Extract the (X, Y) coordinate from the center of the cell holding the provided text.  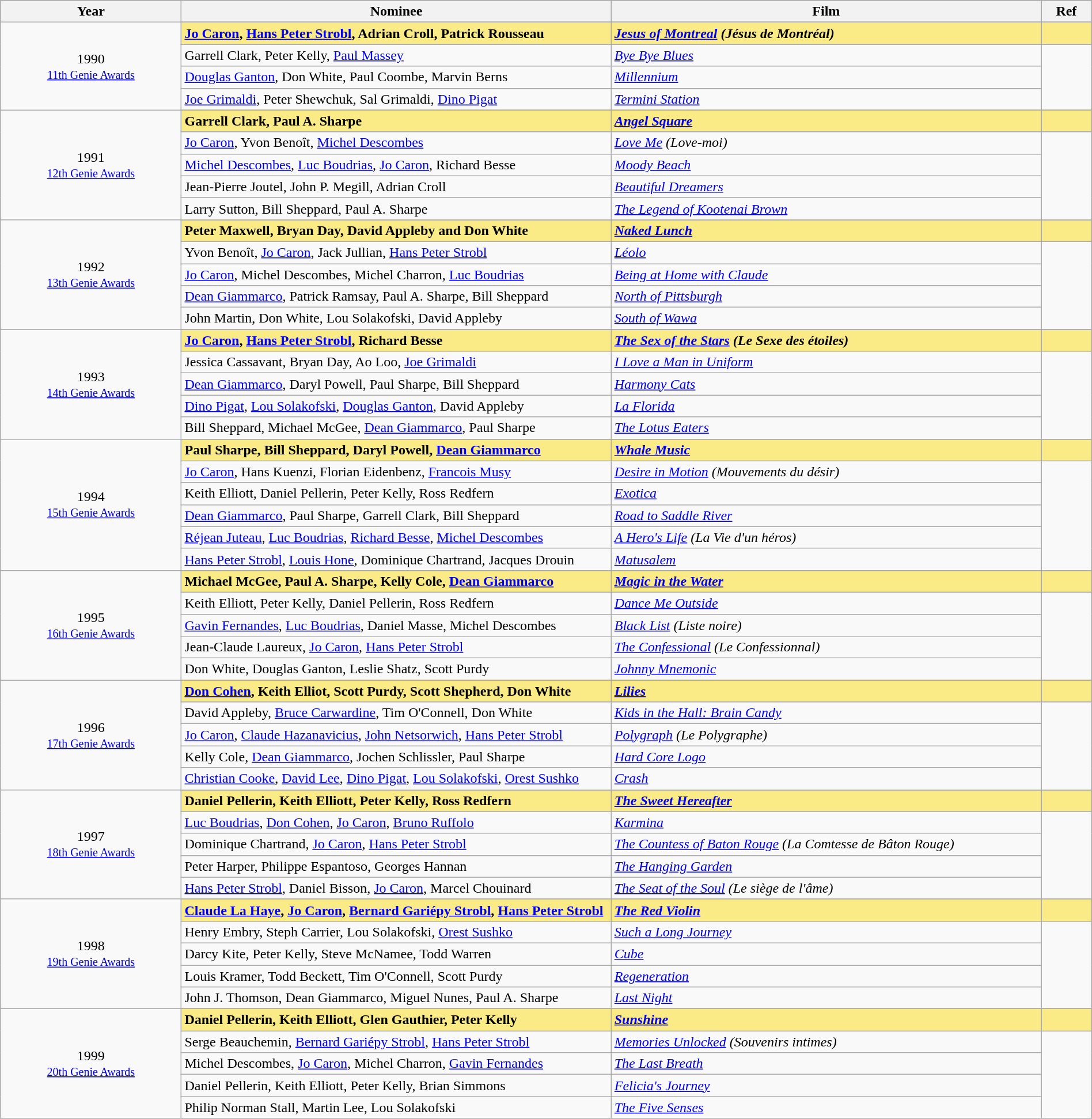
Darcy Kite, Peter Kelly, Steve McNamee, Todd Warren (396, 954)
Polygraph (Le Polygraphe) (826, 735)
Jesus of Montreal (Jésus de Montréal) (826, 33)
Bye Bye Blues (826, 55)
1995 16th Genie Awards (91, 625)
Don Cohen, Keith Elliot, Scott Purdy, Scott Shepherd, Don White (396, 691)
Jessica Cassavant, Bryan Day, Ao Loo, Joe Grimaldi (396, 362)
Peter Harper, Philippe Espantoso, Georges Hannan (396, 866)
Jean-Pierre Joutel, John P. Megill, Adrian Croll (396, 187)
Claude La Haye, Jo Caron, Bernard Gariépy Strobl, Hans Peter Strobl (396, 910)
The Sweet Hereafter (826, 801)
Larry Sutton, Bill Sheppard, Paul A. Sharpe (396, 208)
La Florida (826, 406)
The Legend of Kootenai Brown (826, 208)
Dean Giammarco, Patrick Ramsay, Paul A. Sharpe, Bill Sheppard (396, 297)
Douglas Ganton, Don White, Paul Coombe, Marvin Berns (396, 77)
Daniel Pellerin, Keith Elliott, Peter Kelly, Brian Simmons (396, 1086)
Keith Elliott, Peter Kelly, Daniel Pellerin, Ross Redfern (396, 603)
Garrell Clark, Peter Kelly, Paul Massey (396, 55)
Felicia's Journey (826, 1086)
Film (826, 12)
Jean-Claude Laureux, Jo Caron, Hans Peter Strobl (396, 647)
Magic in the Water (826, 581)
South of Wawa (826, 318)
Joe Grimaldi, Peter Shewchuk, Sal Grimaldi, Dino Pigat (396, 99)
1993 14th Genie Awards (91, 384)
Henry Embry, Steph Carrier, Lou Solakofski, Orest Sushko (396, 932)
Philip Norman Stall, Martin Lee, Lou Solakofski (396, 1107)
1999 20th Genie Awards (91, 1064)
Memories Unlocked (Souvenirs intimes) (826, 1042)
Daniel Pellerin, Keith Elliott, Peter Kelly, Ross Redfern (396, 801)
Jo Caron, Yvon Benoît, Michel Descombes (396, 143)
Moody Beach (826, 165)
Michael McGee, Paul A. Sharpe, Kelly Cole, Dean Giammarco (396, 581)
Christian Cooke, David Lee, Dino Pigat, Lou Solakofski, Orest Sushko (396, 779)
Kids in the Hall: Brain Candy (826, 713)
I Love a Man in Uniform (826, 362)
1998 19th Genie Awards (91, 954)
Black List (Liste noire) (826, 625)
Dominique Chartrand, Jo Caron, Hans Peter Strobl (396, 844)
Road to Saddle River (826, 515)
The Lotus Eaters (826, 428)
Réjean Juteau, Luc Boudrias, Richard Besse, Michel Descombes (396, 537)
Such a Long Journey (826, 932)
Léolo (826, 252)
Termini Station (826, 99)
Garrell Clark, Paul A. Sharpe (396, 121)
Karmina (826, 822)
The Five Senses (826, 1107)
North of Pittsburgh (826, 297)
A Hero's Life (La Vie d'un héros) (826, 537)
Serge Beauchemin, Bernard Gariépy Strobl, Hans Peter Strobl (396, 1042)
Exotica (826, 494)
Year (91, 12)
Johnny Mnemonic (826, 669)
Last Night (826, 998)
Bill Sheppard, Michael McGee, Dean Giammarco, Paul Sharpe (396, 428)
Matusalem (826, 559)
Luc Boudrias, Don Cohen, Jo Caron, Bruno Ruffolo (396, 822)
Whale Music (826, 450)
The Sex of the Stars (Le Sexe des étoiles) (826, 340)
Crash (826, 779)
1997 18th Genie Awards (91, 844)
Yvon Benoît, Jo Caron, Jack Jullian, Hans Peter Strobl (396, 252)
Ref (1067, 12)
John Martin, Don White, Lou Solakofski, David Appleby (396, 318)
Harmony Cats (826, 384)
Dance Me Outside (826, 603)
Jo Caron, Michel Descombes, Michel Charron, Luc Boudrias (396, 275)
Don White, Douglas Ganton, Leslie Shatz, Scott Purdy (396, 669)
Daniel Pellerin, Keith Elliott, Glen Gauthier, Peter Kelly (396, 1020)
Beautiful Dreamers (826, 187)
Paul Sharpe, Bill Sheppard, Daryl Powell, Dean Giammarco (396, 450)
Keith Elliott, Daniel Pellerin, Peter Kelly, Ross Redfern (396, 494)
Gavin Fernandes, Luc Boudrias, Daniel Masse, Michel Descombes (396, 625)
Jo Caron, Hans Peter Strobl, Richard Besse (396, 340)
Dino Pigat, Lou Solakofski, Douglas Ganton, David Appleby (396, 406)
David Appleby, Bruce Carwardine, Tim O'Connell, Don White (396, 713)
Dean Giammarco, Daryl Powell, Paul Sharpe, Bill Sheppard (396, 384)
Hard Core Logo (826, 757)
Jo Caron, Claude Hazanavicius, John Netsorwich, Hans Peter Strobl (396, 735)
Sunshine (826, 1020)
John J. Thomson, Dean Giammarco, Miguel Nunes, Paul A. Sharpe (396, 998)
The Hanging Garden (826, 866)
Angel Square (826, 121)
Cube (826, 954)
Michel Descombes, Jo Caron, Michel Charron, Gavin Fernandes (396, 1064)
Kelly Cole, Dean Giammarco, Jochen Schlissler, Paul Sharpe (396, 757)
Regeneration (826, 976)
The Last Breath (826, 1064)
Naked Lunch (826, 230)
1992 13th Genie Awards (91, 274)
Love Me (Love-moi) (826, 143)
1996 17th Genie Awards (91, 735)
The Confessional (Le Confessionnal) (826, 647)
Desire in Motion (Mouvements du désir) (826, 472)
Being at Home with Claude (826, 275)
Hans Peter Strobl, Daniel Bisson, Jo Caron, Marcel Chouinard (396, 888)
Louis Kramer, Todd Beckett, Tim O'Connell, Scott Purdy (396, 976)
Nominee (396, 12)
Michel Descombes, Luc Boudrias, Jo Caron, Richard Besse (396, 165)
Peter Maxwell, Bryan Day, David Appleby and Don White (396, 230)
Jo Caron, Hans Kuenzi, Florian Eidenbenz, Francois Musy (396, 472)
The Countess of Baton Rouge (La Comtesse de Bâton Rouge) (826, 844)
Hans Peter Strobl, Louis Hone, Dominique Chartrand, Jacques Drouin (396, 559)
Dean Giammarco, Paul Sharpe, Garrell Clark, Bill Sheppard (396, 515)
The Seat of the Soul (Le siège de l'âme) (826, 888)
Lilies (826, 691)
Jo Caron, Hans Peter Strobl, Adrian Croll, Patrick Rousseau (396, 33)
Millennium (826, 77)
The Red Violin (826, 910)
1991 12th Genie Awards (91, 165)
1994 15th Genie Awards (91, 505)
1990 11th Genie Awards (91, 66)
